Scan for the cell matching the given text and deliver its [x, y] coordinate at center. 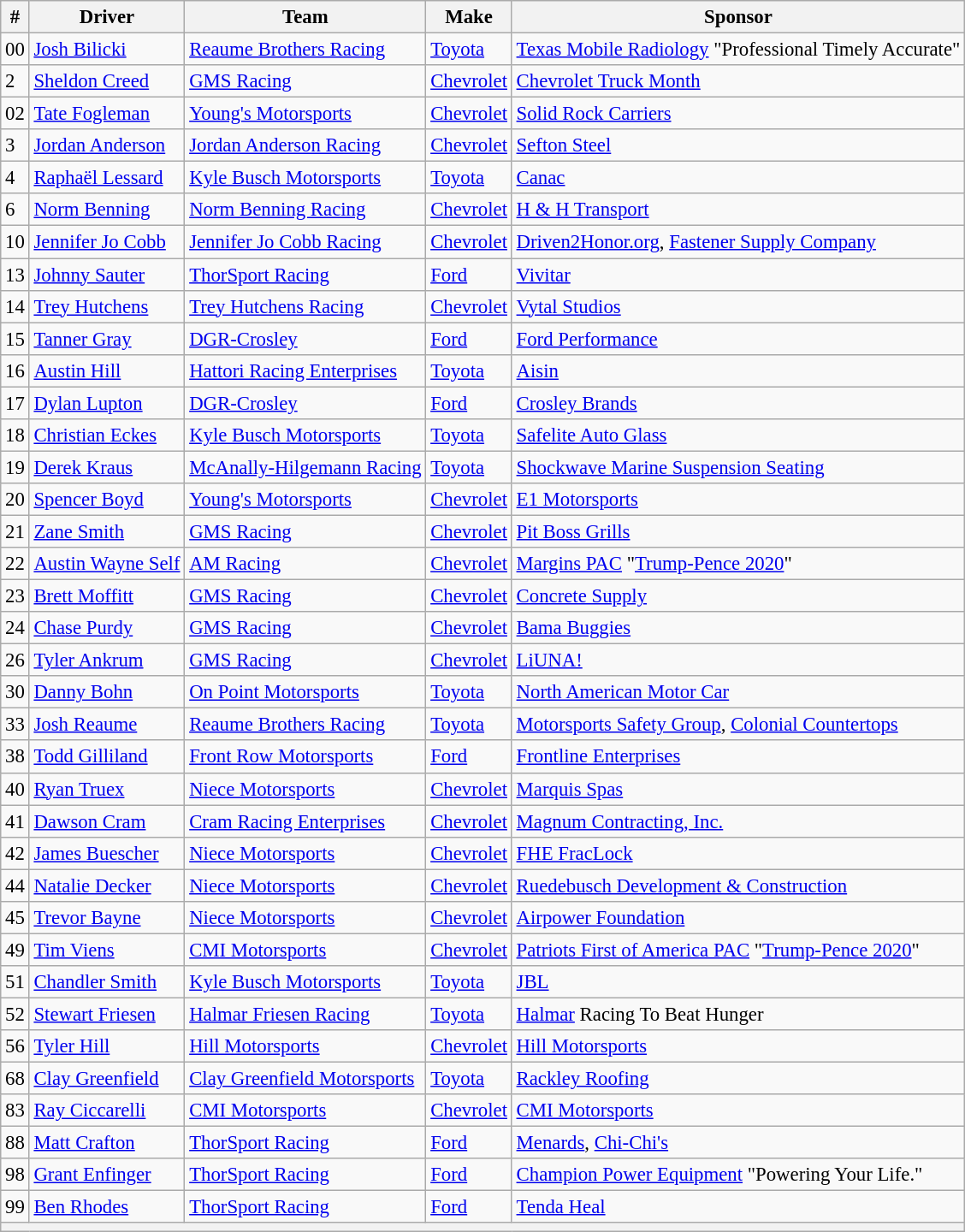
Chandler Smith [107, 982]
Brett Moffitt [107, 596]
6 [15, 210]
3 [15, 145]
Spencer Boyd [107, 500]
Sheldon Creed [107, 81]
Vivitar [737, 275]
JBL [737, 982]
Raphaël Lessard [107, 178]
Crosley Brands [737, 403]
Texas Mobile Radiology "Professional Timely Accurate" [737, 50]
51 [15, 982]
41 [15, 821]
Stewart Friesen [107, 1014]
88 [15, 1143]
42 [15, 853]
# [15, 17]
Grant Enfinger [107, 1175]
Airpower Foundation [737, 918]
98 [15, 1175]
49 [15, 950]
Tim Viens [107, 950]
56 [15, 1046]
Halmar Friesen Racing [305, 1014]
Sponsor [737, 17]
4 [15, 178]
Ryan Truex [107, 789]
00 [15, 50]
FHE FracLock [737, 853]
Driven2Honor.org, Fastener Supply Company [737, 242]
Jennifer Jo Cobb [107, 242]
Pit Boss Grills [737, 531]
02 [15, 114]
On Point Motorsports [305, 692]
Bama Buggies [737, 628]
Tanner Gray [107, 339]
Rackley Roofing [737, 1079]
Todd Gilliland [107, 757]
Zane Smith [107, 531]
20 [15, 500]
Norm Benning [107, 210]
Margins PAC "Trump-Pence 2020" [737, 564]
30 [15, 692]
James Buescher [107, 853]
18 [15, 435]
H & H Transport [737, 210]
68 [15, 1079]
Ben Rhodes [107, 1207]
22 [15, 564]
99 [15, 1207]
Josh Reaume [107, 725]
Tyler Ankrum [107, 660]
Motorsports Safety Group, Colonial Countertops [737, 725]
Marquis Spas [737, 789]
Ruedebusch Development & Construction [737, 885]
23 [15, 596]
Norm Benning Racing [305, 210]
83 [15, 1111]
40 [15, 789]
Derek Kraus [107, 467]
Halmar Racing To Beat Hunger [737, 1014]
Trey Hutchens Racing [305, 306]
Frontline Enterprises [737, 757]
Champion Power Equipment "Powering Your Life." [737, 1175]
Ford Performance [737, 339]
14 [15, 306]
44 [15, 885]
Austin Hill [107, 370]
Tate Fogleman [107, 114]
Trevor Bayne [107, 918]
Matt Crafton [107, 1143]
Sefton Steel [737, 145]
Josh Bilicki [107, 50]
17 [15, 403]
Clay Greenfield [107, 1079]
45 [15, 918]
LiUNA! [737, 660]
Jordan Anderson Racing [305, 145]
Danny Bohn [107, 692]
33 [15, 725]
Jordan Anderson [107, 145]
Concrete Supply [737, 596]
Tenda Heal [737, 1207]
North American Motor Car [737, 692]
Menards, Chi-Chi's [737, 1143]
Front Row Motorsports [305, 757]
Cram Racing Enterprises [305, 821]
Austin Wayne Self [107, 564]
10 [15, 242]
38 [15, 757]
Trey Hutchens [107, 306]
Safelite Auto Glass [737, 435]
Magnum Contracting, Inc. [737, 821]
Team [305, 17]
Dylan Lupton [107, 403]
Christian Eckes [107, 435]
2 [15, 81]
19 [15, 467]
Aisin [737, 370]
AM Racing [305, 564]
Dawson Cram [107, 821]
Chevrolet Truck Month [737, 81]
24 [15, 628]
E1 Motorsports [737, 500]
13 [15, 275]
Tyler Hill [107, 1046]
Vytal Studios [737, 306]
52 [15, 1014]
Solid Rock Carriers [737, 114]
Hattori Racing Enterprises [305, 370]
Driver [107, 17]
15 [15, 339]
Patriots First of America PAC "Trump-Pence 2020" [737, 950]
16 [15, 370]
Ray Ciccarelli [107, 1111]
Natalie Decker [107, 885]
21 [15, 531]
Make [469, 17]
26 [15, 660]
Johnny Sauter [107, 275]
Chase Purdy [107, 628]
Canac [737, 178]
Clay Greenfield Motorsports [305, 1079]
Jennifer Jo Cobb Racing [305, 242]
Shockwave Marine Suspension Seating [737, 467]
McAnally-Hilgemann Racing [305, 467]
